Pinpoint the cell where the given text exists, returning its [X, Y] midpoint coordinate. 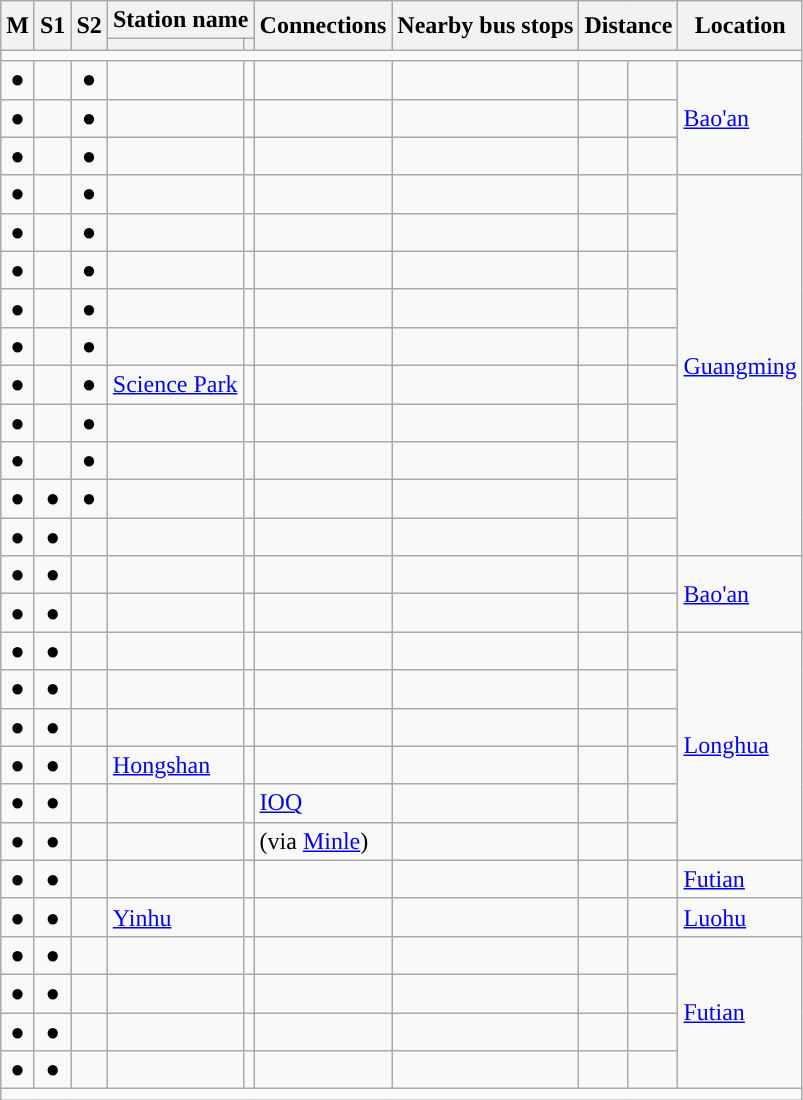
S2 [89, 26]
Yinhu [175, 917]
Luohu [740, 917]
Connections [323, 26]
Science Park [175, 384]
IOQ [323, 803]
S1 [52, 26]
Distance [628, 26]
M [18, 26]
Hongshan [175, 765]
Guangming [740, 366]
Station name [180, 20]
Nearby bus stops [486, 26]
(via Minle) [323, 841]
Location [740, 26]
Longhua [740, 746]
